For the text-containing cell, return its midpoint in [x, y] coordinate format. 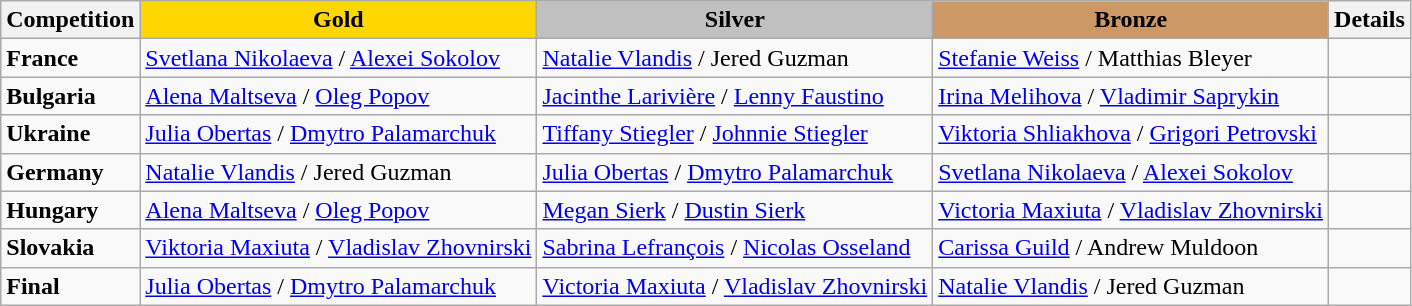
Final [70, 286]
Competition [70, 20]
Ukraine [70, 134]
Stefanie Weiss / Matthias Bleyer [1131, 58]
Gold [338, 20]
Jacinthe Larivière / Lenny Faustino [735, 96]
Details [1370, 20]
Germany [70, 172]
Irina Melihova / Vladimir Saprykin [1131, 96]
Viktoria Shliakhova / Grigori Petrovski [1131, 134]
Megan Sierk / Dustin Sierk [735, 210]
France [70, 58]
Silver [735, 20]
Carissa Guild / Andrew Muldoon [1131, 248]
Sabrina Lefrançois / Nicolas Osseland [735, 248]
Bulgaria [70, 96]
Viktoria Maxiuta / Vladislav Zhovnirski [338, 248]
Slovakia [70, 248]
Bronze [1131, 20]
Tiffany Stiegler / Johnnie Stiegler [735, 134]
Hungary [70, 210]
